Pinpoint the cell where the given text exists, returning its [x, y] midpoint coordinate. 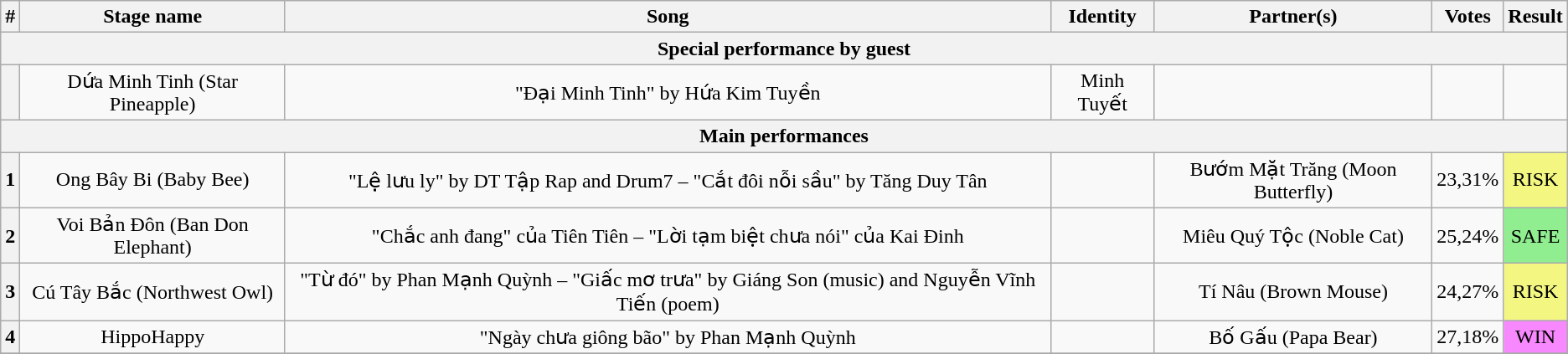
Main performances [784, 136]
2 [10, 236]
SAFE [1535, 236]
27,18% [1467, 337]
24,27% [1467, 292]
Dứa Minh Tinh (Star Pineapple) [152, 92]
"Chắc anh đang" của Tiên Tiên – "Lời tạm biệt chưa nói" của Kai Đinh [668, 236]
"Ngày chưa giông bão" by Phan Mạnh Quỳnh [668, 337]
Bướm Mặt Trăng (Moon Butterfly) [1293, 181]
23,31% [1467, 181]
Result [1535, 17]
Votes [1467, 17]
"Lệ lưu ly" by DT Tập Rap and Drum7 – "Cắt đôi nỗi sầu" by Tăng Duy Tân [668, 181]
HippoHappy [152, 337]
# [10, 17]
"Từ đó" by Phan Mạnh Quỳnh – "Giấc mơ trưa" by Giáng Son (music) and Nguyễn Vĩnh Tiến (poem) [668, 292]
Tí Nâu (Brown Mouse) [1293, 292]
"Đại Minh Tinh" by Hứa Kim Tuyền [668, 92]
Partner(s) [1293, 17]
Bố Gấu (Papa Bear) [1293, 337]
4 [10, 337]
Ong Bây Bi (Baby Bee) [152, 181]
25,24% [1467, 236]
Voi Bản Đôn (Ban Don Elephant) [152, 236]
Minh Tuyết [1102, 92]
Miêu Quý Tộc (Noble Cat) [1293, 236]
Stage name [152, 17]
Special performance by guest [784, 49]
Identity [1102, 17]
3 [10, 292]
Song [668, 17]
Cú Tây Bắc (Northwest Owl) [152, 292]
1 [10, 181]
WIN [1535, 337]
